Capture the cell that displays the provided text and extract its (x, y) central coordinate. 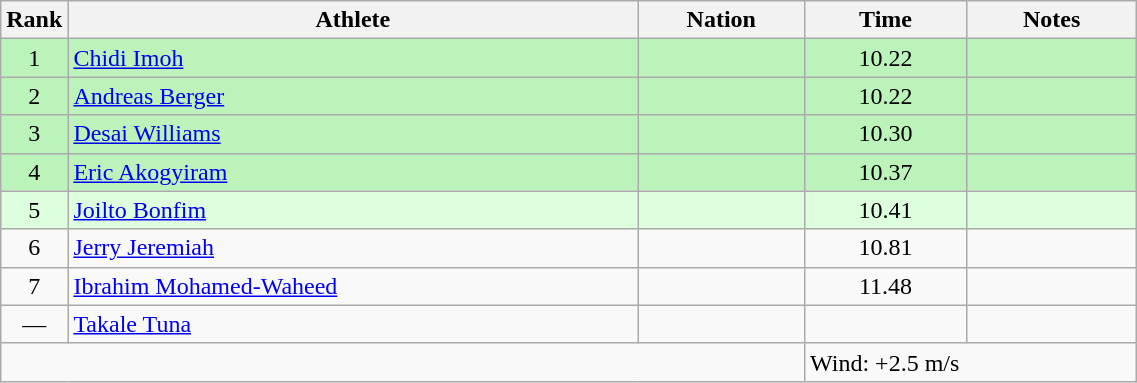
Joilto Bonfim (353, 210)
Notes (1052, 20)
10.30 (886, 134)
Time (886, 20)
6 (34, 248)
1 (34, 58)
11.48 (886, 286)
Chidi Imoh (353, 58)
10.81 (886, 248)
Eric Akogyiram (353, 172)
Ibrahim Mohamed-Waheed (353, 286)
3 (34, 134)
Nation (722, 20)
Takale Tuna (353, 324)
4 (34, 172)
Jerry Jeremiah (353, 248)
2 (34, 96)
10.37 (886, 172)
7 (34, 286)
Andreas Berger (353, 96)
Desai Williams (353, 134)
10.41 (886, 210)
Athlete (353, 20)
Rank (34, 20)
Wind: +2.5 m/s (971, 362)
5 (34, 210)
— (34, 324)
